Output the [X, Y] coordinate of the center of the cell containing the given text.  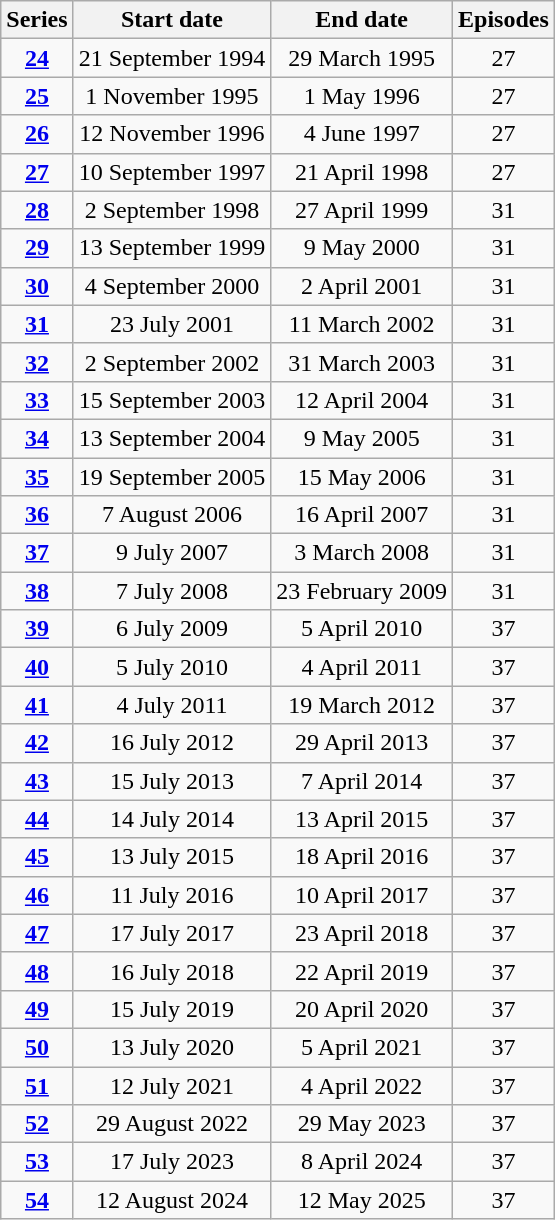
23 July 2001 [172, 324]
38 [37, 591]
50 [37, 1047]
16 July 2018 [172, 971]
End date [362, 20]
9 May 2005 [362, 438]
42 [37, 743]
16 July 2012 [172, 743]
28 [37, 210]
4 April 2011 [362, 667]
11 March 2002 [362, 324]
17 July 2023 [172, 1162]
12 July 2021 [172, 1085]
10 April 2017 [362, 895]
12 May 2025 [362, 1200]
6 July 2009 [172, 629]
29 May 2023 [362, 1124]
31 March 2003 [362, 362]
14 July 2014 [172, 819]
15 July 2019 [172, 1009]
51 [37, 1085]
29 March 1995 [362, 58]
29 August 2022 [172, 1124]
13 April 2015 [362, 819]
3 March 2008 [362, 553]
27 April 1999 [362, 210]
19 September 2005 [172, 477]
5 April 2021 [362, 1047]
25 [37, 96]
16 April 2007 [362, 515]
Series [37, 20]
48 [37, 971]
40 [37, 667]
26 [37, 134]
18 April 2016 [362, 857]
29 April 2013 [362, 743]
21 September 1994 [172, 58]
35 [37, 477]
47 [37, 933]
29 [37, 248]
15 July 2013 [172, 781]
13 July 2015 [172, 857]
5 July 2010 [172, 667]
2 September 1998 [172, 210]
9 July 2007 [172, 553]
5 April 2010 [362, 629]
52 [37, 1124]
53 [37, 1162]
1 November 1995 [172, 96]
44 [37, 819]
23 April 2018 [362, 933]
20 April 2020 [362, 1009]
2 September 2002 [172, 362]
36 [37, 515]
13 July 2020 [172, 1047]
Start date [172, 20]
7 April 2014 [362, 781]
46 [37, 895]
15 May 2006 [362, 477]
32 [37, 362]
41 [37, 705]
11 July 2016 [172, 895]
7 August 2006 [172, 515]
4 June 1997 [362, 134]
12 August 2024 [172, 1200]
12 April 2004 [362, 400]
34 [37, 438]
4 September 2000 [172, 286]
54 [37, 1200]
13 September 2004 [172, 438]
4 April 2022 [362, 1085]
33 [37, 400]
8 April 2024 [362, 1162]
4 July 2011 [172, 705]
39 [37, 629]
7 July 2008 [172, 591]
19 March 2012 [362, 705]
10 September 1997 [172, 172]
24 [37, 58]
9 May 2000 [362, 248]
17 July 2017 [172, 933]
22 April 2019 [362, 971]
Episodes [504, 20]
15 September 2003 [172, 400]
23 February 2009 [362, 591]
30 [37, 286]
1 May 1996 [362, 96]
2 April 2001 [362, 286]
21 April 1998 [362, 172]
13 September 1999 [172, 248]
45 [37, 857]
49 [37, 1009]
12 November 1996 [172, 134]
43 [37, 781]
